For the text-containing cell, return its midpoint in [X, Y] coordinate format. 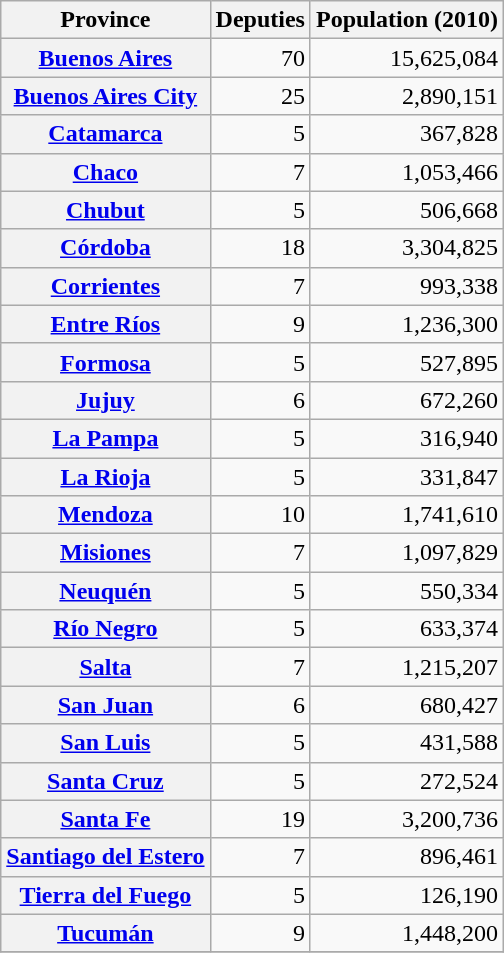
Tierra del Fuego [106, 895]
Buenos Aires [106, 58]
Jujuy [106, 400]
3,200,736 [406, 819]
Río Negro [106, 629]
Mendoza [106, 515]
Deputies [260, 20]
La Rioja [106, 477]
19 [260, 819]
527,895 [406, 362]
272,524 [406, 781]
126,190 [406, 895]
Santa Fe [106, 819]
331,847 [406, 477]
993,338 [406, 286]
Salta [106, 667]
1,053,466 [406, 172]
633,374 [406, 629]
316,940 [406, 438]
550,334 [406, 591]
Formosa [106, 362]
Province [106, 20]
San Luis [106, 743]
Chubut [106, 210]
1,741,610 [406, 515]
Buenos Aires City [106, 96]
1,448,200 [406, 933]
672,260 [406, 400]
10 [260, 515]
Córdoba [106, 248]
18 [260, 248]
Misiones [106, 553]
Catamarca [106, 134]
1,215,207 [406, 667]
1,097,829 [406, 553]
Neuquén [106, 591]
367,828 [406, 134]
Corrientes [106, 286]
Santiago del Estero [106, 857]
506,668 [406, 210]
Chaco [106, 172]
La Pampa [106, 438]
70 [260, 58]
15,625,084 [406, 58]
25 [260, 96]
Entre Ríos [106, 324]
3,304,825 [406, 248]
1,236,300 [406, 324]
Tucumán [106, 933]
Santa Cruz [106, 781]
San Juan [106, 705]
896,461 [406, 857]
Population (2010) [406, 20]
431,588 [406, 743]
680,427 [406, 705]
2,890,151 [406, 96]
